Find where the given text appears and provide that cell's center as [X, Y] coordinate. 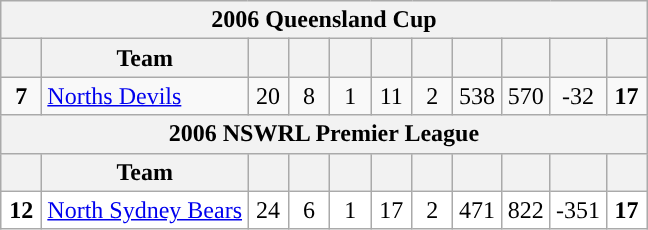
11 [392, 96]
12 [22, 210]
-351 [578, 210]
2006 NSWRL Premier League [324, 134]
North Sydney Bears [145, 210]
-32 [578, 96]
538 [478, 96]
6 [310, 210]
24 [268, 210]
822 [526, 210]
Norths Devils [145, 96]
20 [268, 96]
570 [526, 96]
471 [478, 210]
7 [22, 96]
2006 Queensland Cup [324, 20]
8 [310, 96]
